From the cell containing the given text, extract its center point as [X, Y] coordinate. 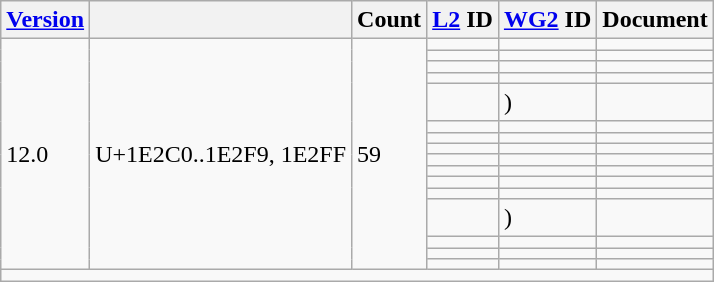
U+1E2C0..1E2F9, 1E2FF [221, 154]
12.0 [46, 154]
L2 ID [463, 20]
Version [46, 20]
Document [655, 20]
WG2 ID [547, 20]
59 [390, 154]
Count [390, 20]
